For the text-containing cell, return its midpoint in (X, Y) coordinate format. 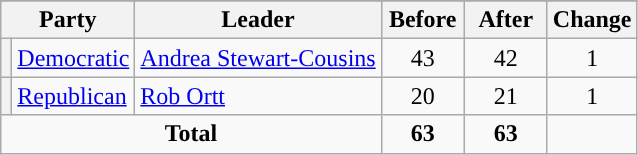
Change (592, 20)
Democratic (74, 58)
Rob Ortt (258, 96)
Total (191, 134)
21 (506, 96)
Leader (258, 20)
43 (422, 58)
Before (422, 20)
Andrea Stewart-Cousins (258, 58)
After (506, 20)
Party (68, 20)
20 (422, 96)
42 (506, 58)
Republican (74, 96)
